Search for the cell housing the specified text and yield its [x, y] center coordinate. 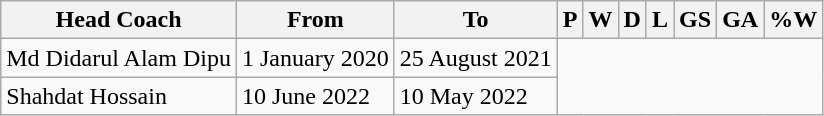
GA [740, 20]
Md Didarul Alam Dipu [119, 58]
D [632, 20]
W [600, 20]
L [660, 20]
1 January 2020 [315, 58]
From [315, 20]
%W [794, 20]
P [570, 20]
Head Coach [119, 20]
Shahdat Hossain [119, 96]
GS [696, 20]
10 June 2022 [315, 96]
To [476, 20]
10 May 2022 [476, 96]
25 August 2021 [476, 58]
